Return [X, Y] of the center of cell containing provided text 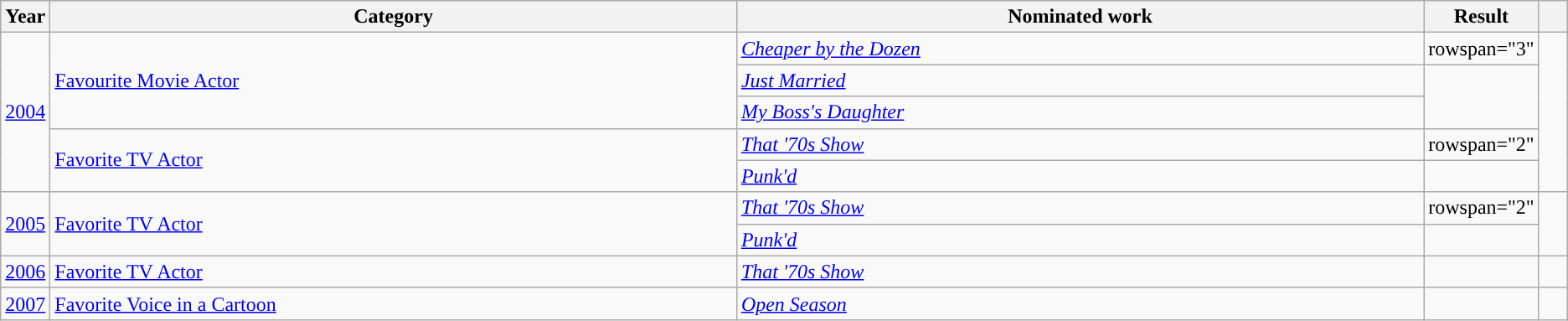
Favourite Movie Actor [394, 80]
Category [394, 17]
Just Married [1080, 80]
Cheaper by the Dozen [1080, 49]
Open Season [1080, 303]
Result [1482, 17]
2004 [25, 112]
Nominated work [1080, 17]
rowspan="3" [1482, 49]
Year [25, 17]
2005 [25, 224]
2007 [25, 303]
2006 [25, 272]
Favorite Voice in a Cartoon [394, 303]
My Boss's Daughter [1080, 112]
